Search for the cell housing the specified text and yield its (X, Y) center coordinate. 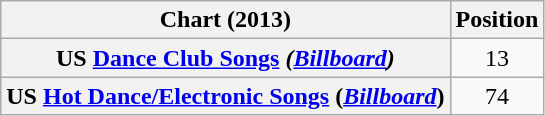
13 (497, 58)
Chart (2013) (226, 20)
74 (497, 96)
US Dance Club Songs (Billboard) (226, 58)
US Hot Dance/Electronic Songs (Billboard) (226, 96)
Position (497, 20)
